Find where the given text appears and provide that cell's center as [x, y] coordinate. 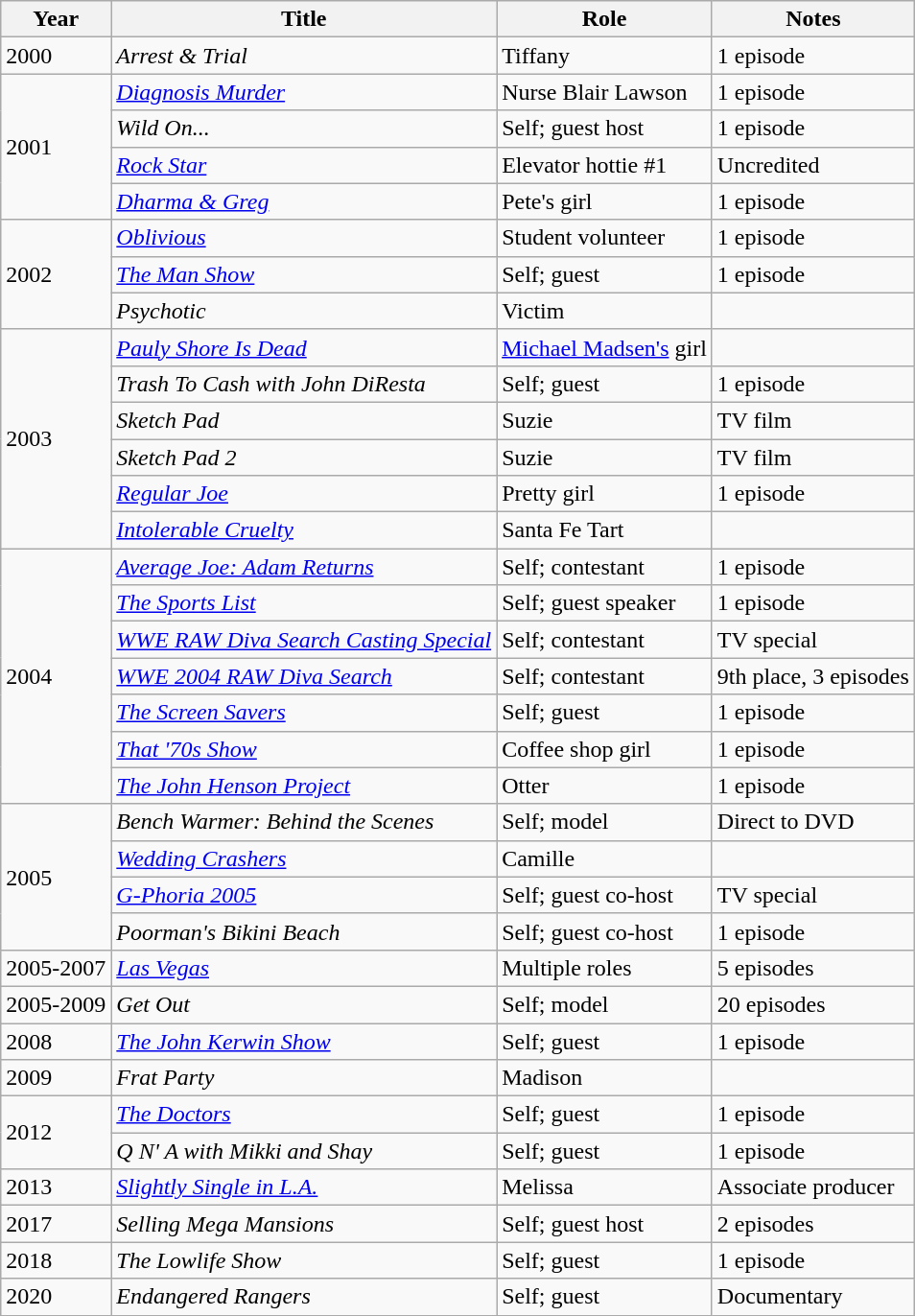
Endangered Rangers [304, 1297]
Sketch Pad 2 [304, 458]
Associate producer [813, 1187]
Multiple roles [604, 968]
Michael Madsen's girl [604, 347]
The Sports List [304, 603]
Pretty girl [604, 494]
The John Kerwin Show [304, 1041]
Wild On... [304, 129]
Pete's girl [604, 201]
9th place, 3 episodes [813, 676]
2005-2009 [56, 1004]
2003 [56, 438]
2020 [56, 1297]
Poorman's Bikini Beach [304, 931]
WWE 2004 RAW Diva Search [304, 676]
Direct to DVD [813, 822]
2008 [56, 1041]
Rock Star [304, 165]
2018 [56, 1260]
Pauly Shore Is Dead [304, 347]
The John Henson Project [304, 786]
Self; guest speaker [604, 603]
Dharma & Greg [304, 201]
Bench Warmer: Behind the Scenes [304, 822]
Average Joe: Adam Returns [304, 567]
Diagnosis Murder [304, 92]
Victim [604, 311]
Wedding Crashers [304, 858]
2005-2007 [56, 968]
Sketch Pad [304, 420]
2001 [56, 147]
2013 [56, 1187]
That '70s Show [304, 749]
Title [304, 19]
5 episodes [813, 968]
The Lowlife Show [304, 1260]
Documentary [813, 1297]
Slightly Single in L.A. [304, 1187]
Selling Mega Mansions [304, 1224]
Nurse Blair Lawson [604, 92]
2 episodes [813, 1224]
Santa Fe Tart [604, 530]
Melissa [604, 1187]
The Doctors [304, 1115]
Notes [813, 19]
The Screen Savers [304, 713]
2009 [56, 1078]
The Man Show [304, 274]
Otter [604, 786]
G-Phoria 2005 [304, 895]
Get Out [304, 1004]
Q N' A with Mikki and Shay [304, 1151]
2002 [56, 274]
Role [604, 19]
2000 [56, 56]
Tiffany [604, 56]
WWE RAW Diva Search Casting Special [304, 640]
Regular Joe [304, 494]
Elevator hottie #1 [604, 165]
2012 [56, 1133]
Year [56, 19]
2005 [56, 877]
Oblivious [304, 238]
Frat Party [304, 1078]
20 episodes [813, 1004]
Student volunteer [604, 238]
Las Vegas [304, 968]
Trash To Cash with John DiResta [304, 384]
Arrest & Trial [304, 56]
2004 [56, 676]
Camille [604, 858]
2017 [56, 1224]
Psychotic [304, 311]
Intolerable Cruelty [304, 530]
Uncredited [813, 165]
Coffee shop girl [604, 749]
Madison [604, 1078]
